Output the (x, y) coordinate of the center of the cell containing the given text.  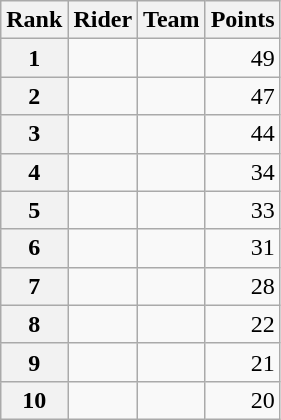
22 (242, 324)
3 (34, 134)
6 (34, 248)
8 (34, 324)
9 (34, 362)
2 (34, 96)
28 (242, 286)
Rank (34, 20)
Rider (103, 20)
47 (242, 96)
34 (242, 172)
31 (242, 248)
49 (242, 58)
5 (34, 210)
21 (242, 362)
10 (34, 400)
Points (242, 20)
1 (34, 58)
Team (172, 20)
4 (34, 172)
44 (242, 134)
7 (34, 286)
20 (242, 400)
33 (242, 210)
